Return the [x, y] coordinate for the center point of the cell that contains the specified text.  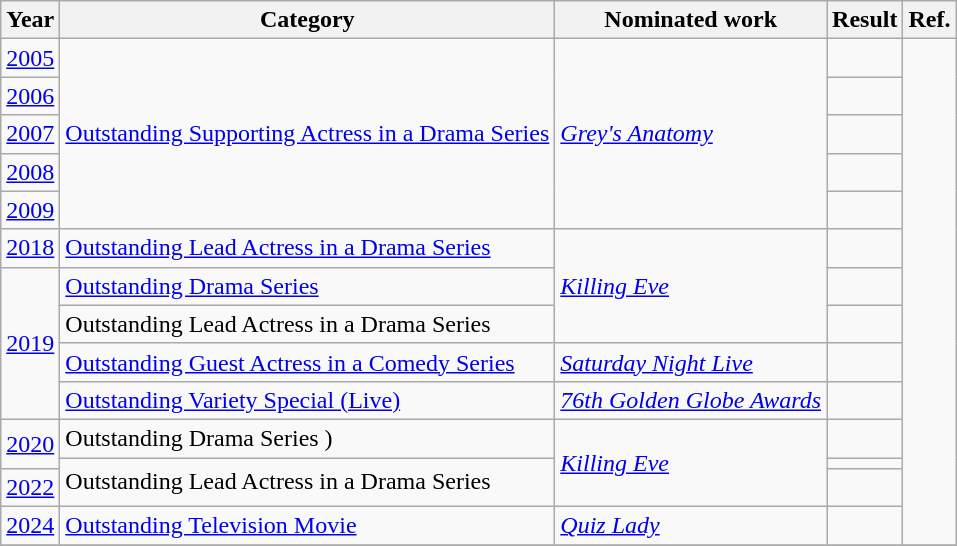
Outstanding Drama Series ) [308, 438]
Ref. [930, 20]
Grey's Anatomy [691, 134]
2024 [30, 526]
Quiz Lady [691, 526]
Category [308, 20]
76th Golden Globe Awards [691, 400]
2009 [30, 210]
2022 [30, 488]
Outstanding Television Movie [308, 526]
Year [30, 20]
2008 [30, 172]
Nominated work [691, 20]
Result [865, 20]
Outstanding Variety Special (Live) [308, 400]
2007 [30, 134]
2006 [30, 96]
Outstanding Drama Series [308, 286]
Saturday Night Live [691, 362]
2019 [30, 343]
2020 [30, 444]
Outstanding Supporting Actress in a Drama Series [308, 134]
Outstanding Guest Actress in a Comedy Series [308, 362]
2018 [30, 248]
2005 [30, 58]
